Return the [x, y] coordinate for the center point of the cell that contains the specified text.  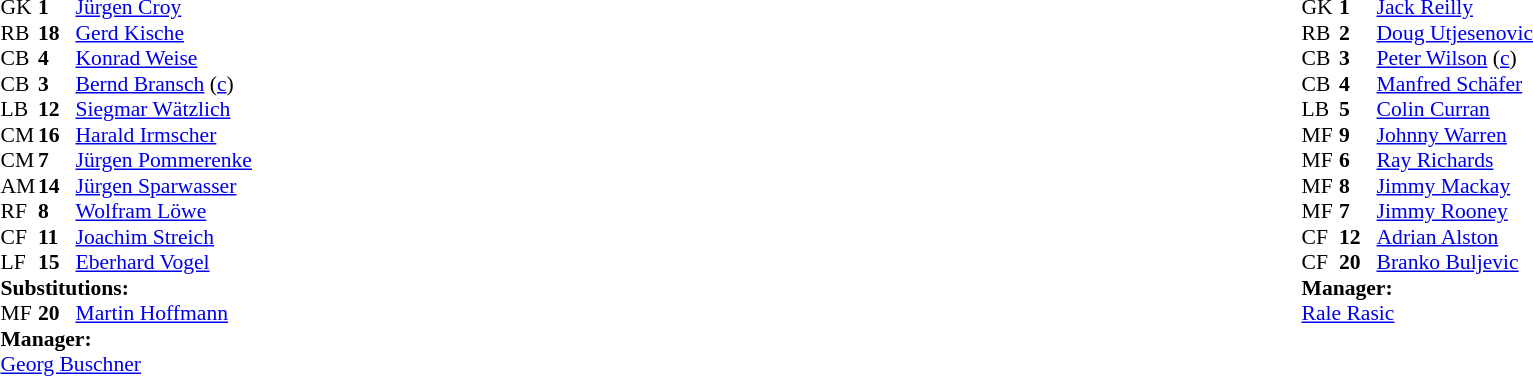
Joachim Streich [164, 237]
Bernd Bransch (c) [164, 84]
18 [57, 33]
Doug Utjesenovic [1455, 33]
Ray Richards [1455, 161]
RF [19, 211]
15 [57, 263]
Adrian Alston [1455, 237]
Siegmar Wätzlich [164, 109]
AM [19, 186]
2 [1358, 33]
Jimmy Rooney [1455, 211]
9 [1358, 135]
LF [19, 263]
Jürgen Sparwasser [164, 186]
11 [57, 237]
5 [1358, 109]
16 [57, 135]
Branko Buljevic [1455, 263]
Jimmy Mackay [1455, 186]
Harald Irmscher [164, 135]
Jürgen Pommerenke [164, 161]
Colin Curran [1455, 109]
Rale Rasic [1418, 313]
Gerd Kische [164, 33]
Johnny Warren [1455, 135]
Wolfram Löwe [164, 211]
Martin Hoffmann [164, 313]
6 [1358, 161]
Substitutions: [126, 288]
Manfred Schäfer [1455, 84]
14 [57, 186]
Konrad Weise [164, 59]
Eberhard Vogel [164, 263]
Peter Wilson (c) [1455, 59]
